Return [x, y] of the center of cell containing provided text 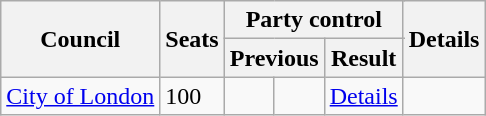
City of London [80, 96]
Previous [274, 58]
Council [80, 39]
100 [192, 96]
Party control [314, 20]
Seats [192, 39]
Result [364, 58]
